Pinpoint the cell where the given text exists, returning its (X, Y) midpoint coordinate. 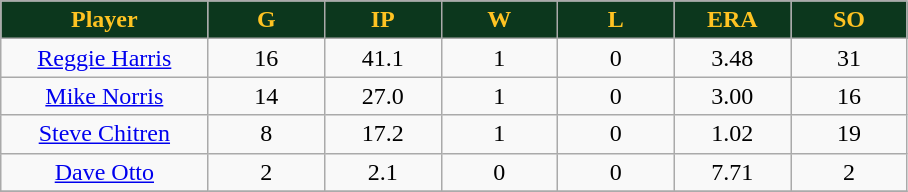
1.02 (732, 134)
41.1 (382, 58)
Reggie Harris (104, 58)
31 (850, 58)
7.71 (732, 172)
19 (850, 134)
L (616, 20)
Dave Otto (104, 172)
SO (850, 20)
3.48 (732, 58)
Player (104, 20)
G (266, 20)
ERA (732, 20)
8 (266, 134)
W (500, 20)
Mike Norris (104, 96)
14 (266, 96)
2.1 (382, 172)
Steve Chitren (104, 134)
3.00 (732, 96)
27.0 (382, 96)
IP (382, 20)
17.2 (382, 134)
